From the cell containing the given text, extract its center point as (x, y) coordinate. 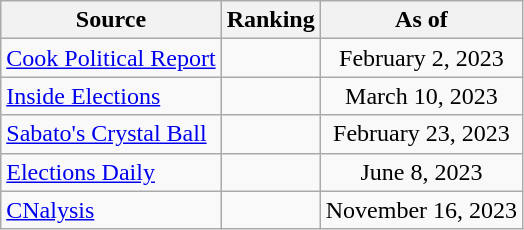
February 23, 2023 (421, 134)
Source (111, 20)
Inside Elections (111, 96)
CNalysis (111, 210)
March 10, 2023 (421, 96)
February 2, 2023 (421, 58)
Cook Political Report (111, 58)
June 8, 2023 (421, 172)
Ranking (270, 20)
November 16, 2023 (421, 210)
Sabato's Crystal Ball (111, 134)
As of (421, 20)
Elections Daily (111, 172)
